From the cell containing the given text, extract its center point as (X, Y) coordinate. 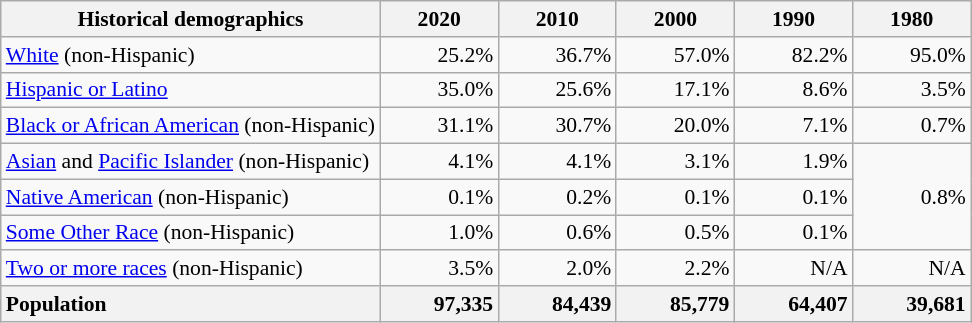
8.6% (793, 90)
1980 (912, 19)
64,407 (793, 304)
25.6% (557, 90)
Some Other Race (non-Hispanic) (190, 233)
97,335 (439, 304)
0.6% (557, 233)
0.5% (675, 233)
0.7% (912, 126)
Historical demographics (190, 19)
0.8% (912, 198)
Asian and Pacific Islander (non-Hispanic) (190, 162)
82.2% (793, 55)
3.1% (675, 162)
1990 (793, 19)
2020 (439, 19)
1.9% (793, 162)
0.2% (557, 197)
95.0% (912, 55)
17.1% (675, 90)
2000 (675, 19)
25.2% (439, 55)
Hispanic or Latino (190, 90)
85,779 (675, 304)
2.2% (675, 269)
36.7% (557, 55)
84,439 (557, 304)
2010 (557, 19)
57.0% (675, 55)
Population (190, 304)
Two or more races (non-Hispanic) (190, 269)
7.1% (793, 126)
2.0% (557, 269)
31.1% (439, 126)
20.0% (675, 126)
30.7% (557, 126)
Black or African American (non-Hispanic) (190, 126)
39,681 (912, 304)
White (non-Hispanic) (190, 55)
Native American (non-Hispanic) (190, 197)
1.0% (439, 233)
35.0% (439, 90)
